Capture the cell that displays the provided text and extract its (x, y) central coordinate. 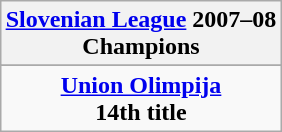
Union Olimpija14th title (141, 98)
Slovenian League 2007–08Champions (141, 34)
